Pinpoint the cell where the given text exists, returning its (x, y) midpoint coordinate. 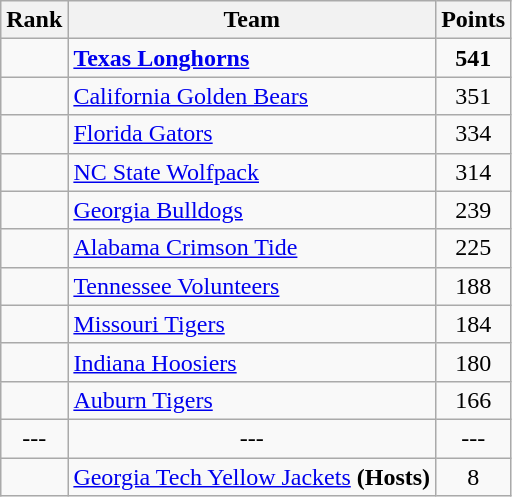
Team (252, 20)
Georgia Tech Yellow Jackets (Hosts) (252, 477)
8 (474, 477)
225 (474, 248)
Missouri Tigers (252, 324)
188 (474, 286)
Texas Longhorns (252, 58)
314 (474, 172)
351 (474, 96)
239 (474, 210)
Florida Gators (252, 134)
NC State Wolfpack (252, 172)
Points (474, 20)
California Golden Bears (252, 96)
Alabama Crimson Tide (252, 248)
166 (474, 400)
Tennessee Volunteers (252, 286)
Rank (34, 20)
Georgia Bulldogs (252, 210)
334 (474, 134)
Auburn Tigers (252, 400)
Indiana Hoosiers (252, 362)
184 (474, 324)
541 (474, 58)
180 (474, 362)
